For the text-containing cell, return its midpoint in [x, y] coordinate format. 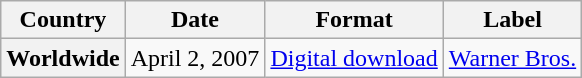
Format [354, 20]
Date [195, 20]
Label [512, 20]
Worldwide [63, 58]
Country [63, 20]
Warner Bros. [512, 58]
Digital download [354, 58]
April 2, 2007 [195, 58]
